For the text-containing cell, return its midpoint in (x, y) coordinate format. 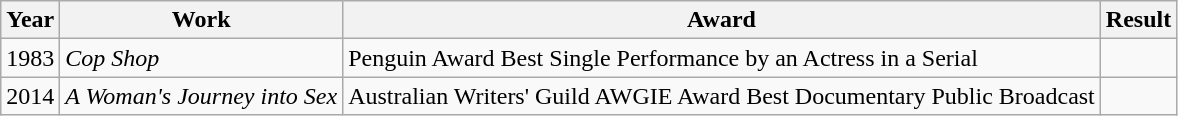
Award (722, 20)
2014 (30, 96)
Penguin Award Best Single Performance by an Actress in a Serial (722, 58)
A Woman's Journey into Sex (202, 96)
1983 (30, 58)
Australian Writers' Guild AWGIE Award Best Documentary Public Broadcast (722, 96)
Work (202, 20)
Result (1138, 20)
Cop Shop (202, 58)
Year (30, 20)
